Find where the given text appears and provide that cell's center as (x, y) coordinate. 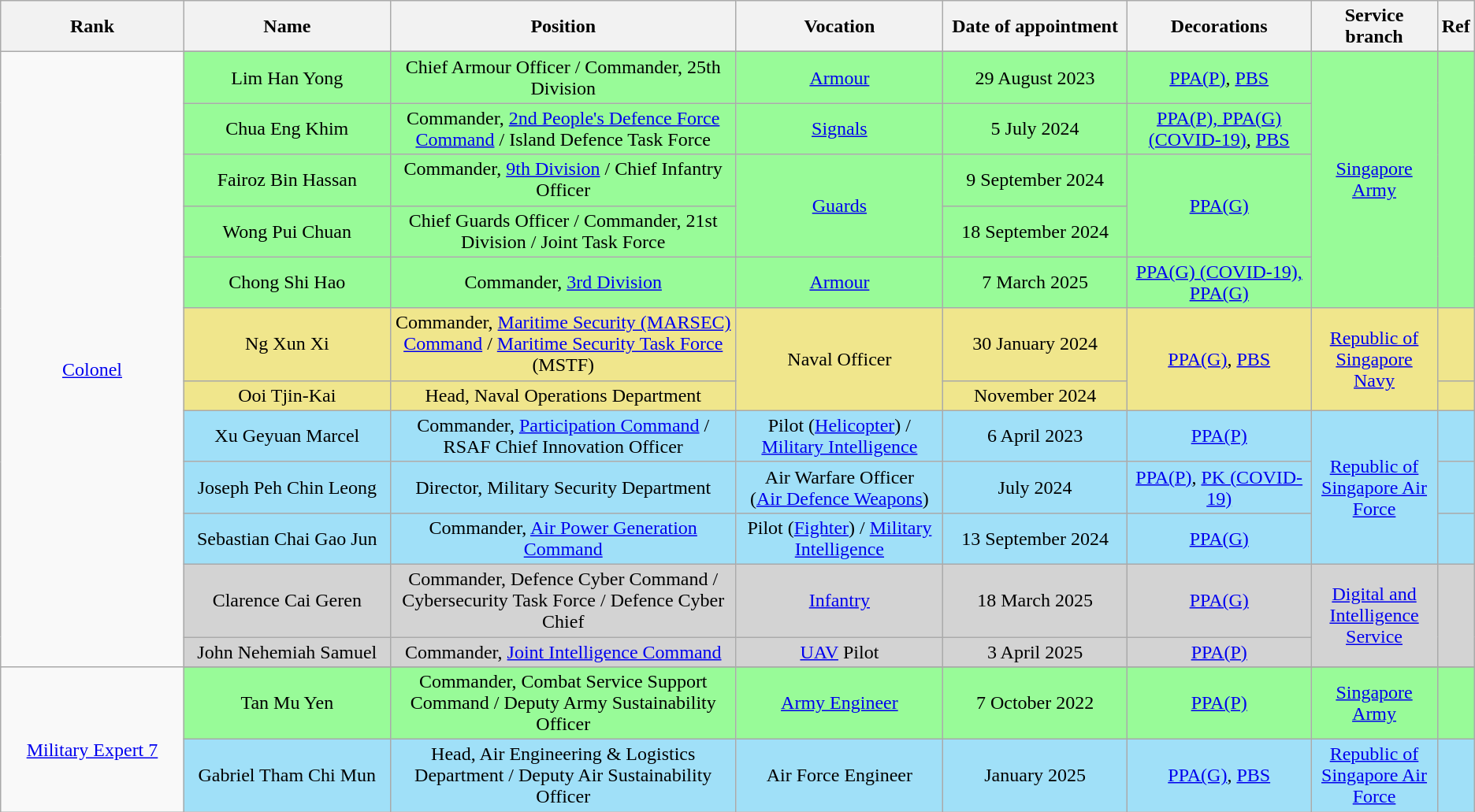
18 March 2025 (1035, 600)
Commander, Combat Service Support Command / Deputy Army Sustainability Officer (563, 703)
Sebastian Chai Gao Jun (287, 539)
Rank (92, 27)
Ng Xun Xi (287, 344)
Tan Mu Yen (287, 703)
Commander, Defence Cyber Command / Cybersecurity Task Force / Defence Cyber Chief (563, 600)
Army Engineer (840, 703)
Wong Pui Chuan (287, 232)
7 March 2025 (1035, 282)
Clarence Cai Geren (287, 600)
Decorations (1219, 27)
Republic of Singapore Navy (1374, 359)
Guards (840, 206)
Ooi Tjin-Kai (287, 395)
UAV Pilot (840, 651)
29 August 2023 (1035, 77)
Lim Han Yong (287, 77)
Commander, 3rd Division (563, 282)
Chief Armour Officer / Commander, 25th Division (563, 77)
Date of appointment (1035, 27)
PPA(P), PPA(G) (COVID-19), PBS (1219, 129)
Service branch (1374, 27)
Gabriel Tham Chi Mun (287, 776)
January 2025 (1035, 776)
Air Force Engineer (840, 776)
Pilot (Fighter) / Military Intelligence (840, 539)
Chong Shi Hao (287, 282)
6 April 2023 (1035, 436)
Vocation (840, 27)
30 January 2024 (1035, 344)
Colonel (92, 359)
PPA(P), PBS (1219, 77)
Digital and Intelligence Service (1374, 615)
Pilot (Helicopter) / Military Intelligence (840, 436)
Director, Military Security Department (563, 487)
John Nehemiah Samuel (287, 651)
Head, Air Engineering & Logistics Department / Deputy Air Sustainability Officer (563, 776)
Name (287, 27)
Commander, Maritime Security (MARSEC) Command / Maritime Security Task Force (MSTF) (563, 344)
PPA(G) (COVID-19), PPA(G) (1219, 282)
Infantry (840, 600)
PPA(P), PK (COVID-19) (1219, 487)
Military Expert 7 (92, 740)
13 September 2024 (1035, 539)
Commander, Joint Intelligence Command (563, 651)
5 July 2024 (1035, 129)
Commander, Participation Command / RSAF Chief Innovation Officer (563, 436)
Commander, Air Power Generation Command (563, 539)
July 2024 (1035, 487)
Chief Guards Officer / Commander, 21st Division / Joint Task Force (563, 232)
Fairoz Bin Hassan (287, 180)
Chua Eng Khim (287, 129)
November 2024 (1035, 395)
Commander, 2nd People's Defence Force Command / Island Defence Task Force (563, 129)
Xu Geyuan Marcel (287, 436)
Ref (1456, 27)
7 October 2022 (1035, 703)
Air Warfare Officer(Air Defence Weapons) (840, 487)
9 September 2024 (1035, 180)
Commander, 9th Division / Chief Infantry Officer (563, 180)
18 September 2024 (1035, 232)
Head, Naval Operations Department (563, 395)
Naval Officer (840, 359)
Position (563, 27)
Joseph Peh Chin Leong (287, 487)
3 April 2025 (1035, 651)
Signals (840, 129)
